Identify which cell holds the provided text, then report its [X, Y] central coordinate. 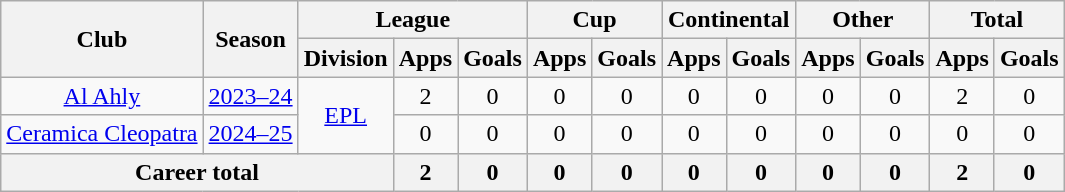
Continental [729, 20]
Club [102, 39]
Other [863, 20]
2024–25 [250, 134]
Cup [594, 20]
EPL [346, 115]
Al Ahly [102, 96]
Season [250, 39]
Career total [197, 172]
League [412, 20]
Ceramica Cleopatra [102, 134]
Total [997, 20]
2023–24 [250, 96]
Division [346, 58]
